Pinpoint the cell where the given text exists, returning its [x, y] midpoint coordinate. 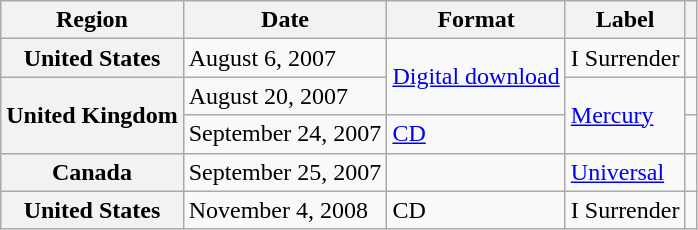
September 25, 2007 [285, 172]
United Kingdom [92, 115]
Date [285, 20]
Universal [625, 172]
August 20, 2007 [285, 96]
September 24, 2007 [285, 134]
Label [625, 20]
November 4, 2008 [285, 210]
Region [92, 20]
Format [476, 20]
August 6, 2007 [285, 58]
Mercury [625, 115]
Digital download [476, 77]
Canada [92, 172]
